Find where the given text appears and provide that cell's center as (x, y) coordinate. 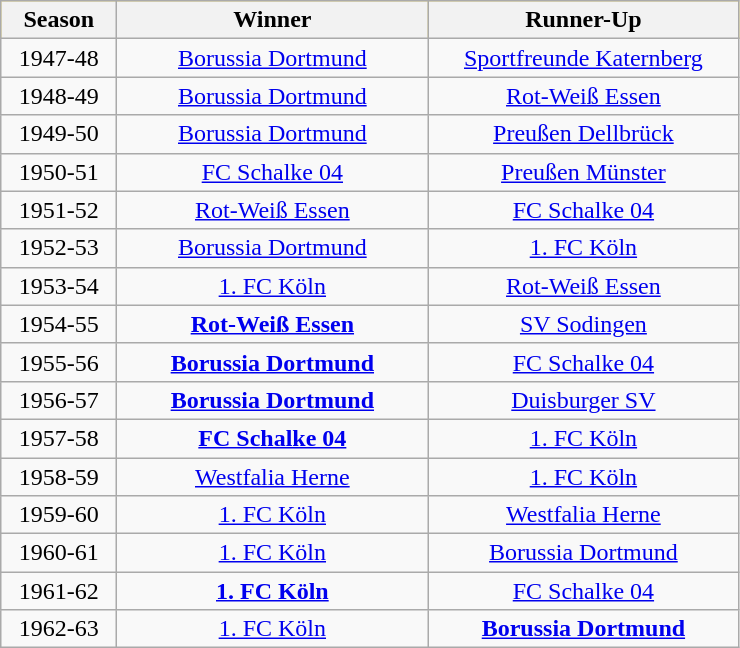
1955-56 (59, 362)
1949-50 (59, 134)
1962-63 (59, 629)
1956-57 (59, 400)
Preußen Dellbrück (584, 134)
SV Sodingen (584, 324)
Season (59, 20)
Preußen Münster (584, 172)
1951-52 (59, 210)
1952-53 (59, 248)
Winner (272, 20)
1954-55 (59, 324)
Duisburger SV (584, 400)
1959-60 (59, 515)
1960-61 (59, 553)
Sportfreunde Katernberg (584, 58)
1948-49 (59, 96)
1947-48 (59, 58)
1953-54 (59, 286)
1950-51 (59, 172)
1958-59 (59, 477)
1957-58 (59, 438)
Runner-Up (584, 20)
1961-62 (59, 591)
